Extract the (x, y) coordinate from the center of the cell holding the provided text.  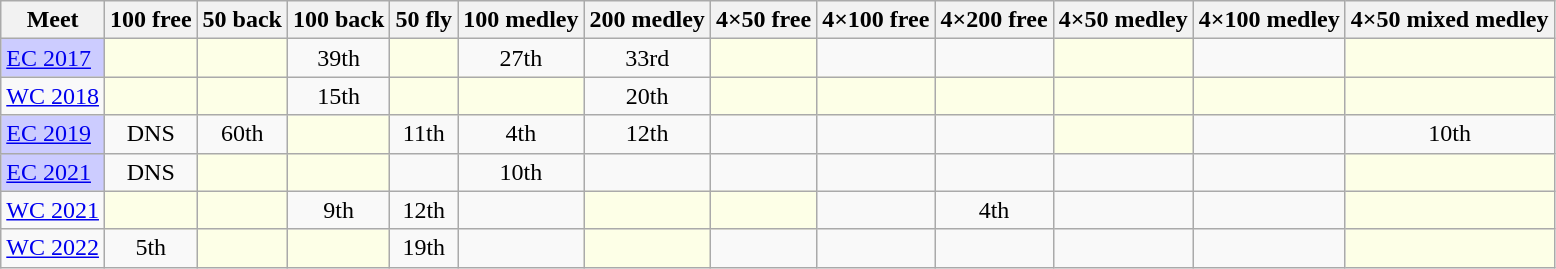
100 back (338, 20)
5th (150, 248)
20th (647, 96)
100 free (150, 20)
4×100 medley (1269, 20)
EC 2021 (53, 172)
4×100 free (876, 20)
33rd (647, 58)
50 fly (424, 20)
27th (521, 58)
19th (424, 248)
EC 2019 (53, 134)
4×50 mixed medley (1450, 20)
WC 2018 (53, 96)
100 medley (521, 20)
39th (338, 58)
WC 2021 (53, 210)
4×50 medley (1123, 20)
9th (338, 210)
50 back (242, 20)
4×200 free (994, 20)
60th (242, 134)
11th (424, 134)
4×50 free (763, 20)
200 medley (647, 20)
15th (338, 96)
EC 2017 (53, 58)
WC 2022 (53, 248)
Meet (53, 20)
